Output the [X, Y] coordinate of the center of the cell containing the given text.  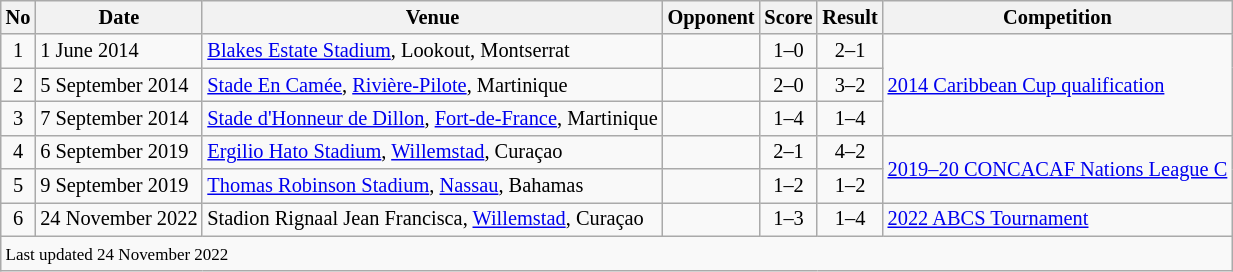
2 [18, 85]
Date [118, 17]
Ergilio Hato Stadium, Willemstad, Curaçao [432, 152]
5 [18, 186]
Thomas Robinson Stadium, Nassau, Bahamas [432, 186]
24 November 2022 [118, 219]
2014 Caribbean Cup qualification [1058, 84]
2–0 [788, 85]
Blakes Estate Stadium, Lookout, Montserrat [432, 51]
Competition [1058, 17]
1–3 [788, 219]
3 [18, 118]
Stadion Rignaal Jean Francisca, Willemstad, Curaçao [432, 219]
6 September 2019 [118, 152]
6 [18, 219]
7 September 2014 [118, 118]
Opponent [712, 17]
1 June 2014 [118, 51]
4–2 [850, 152]
5 September 2014 [118, 85]
2022 ABCS Tournament [1058, 219]
Result [850, 17]
Stade En Camée, Rivière-Pilote, Martinique [432, 85]
1–0 [788, 51]
9 September 2019 [118, 186]
1 [18, 51]
Score [788, 17]
Venue [432, 17]
Stade d'Honneur de Dillon, Fort-de-France, Martinique [432, 118]
2019–20 CONCACAF Nations League C [1058, 168]
No [18, 17]
Last updated 24 November 2022 [616, 253]
4 [18, 152]
3–2 [850, 85]
